From the cell containing the given text, extract its center point as [X, Y] coordinate. 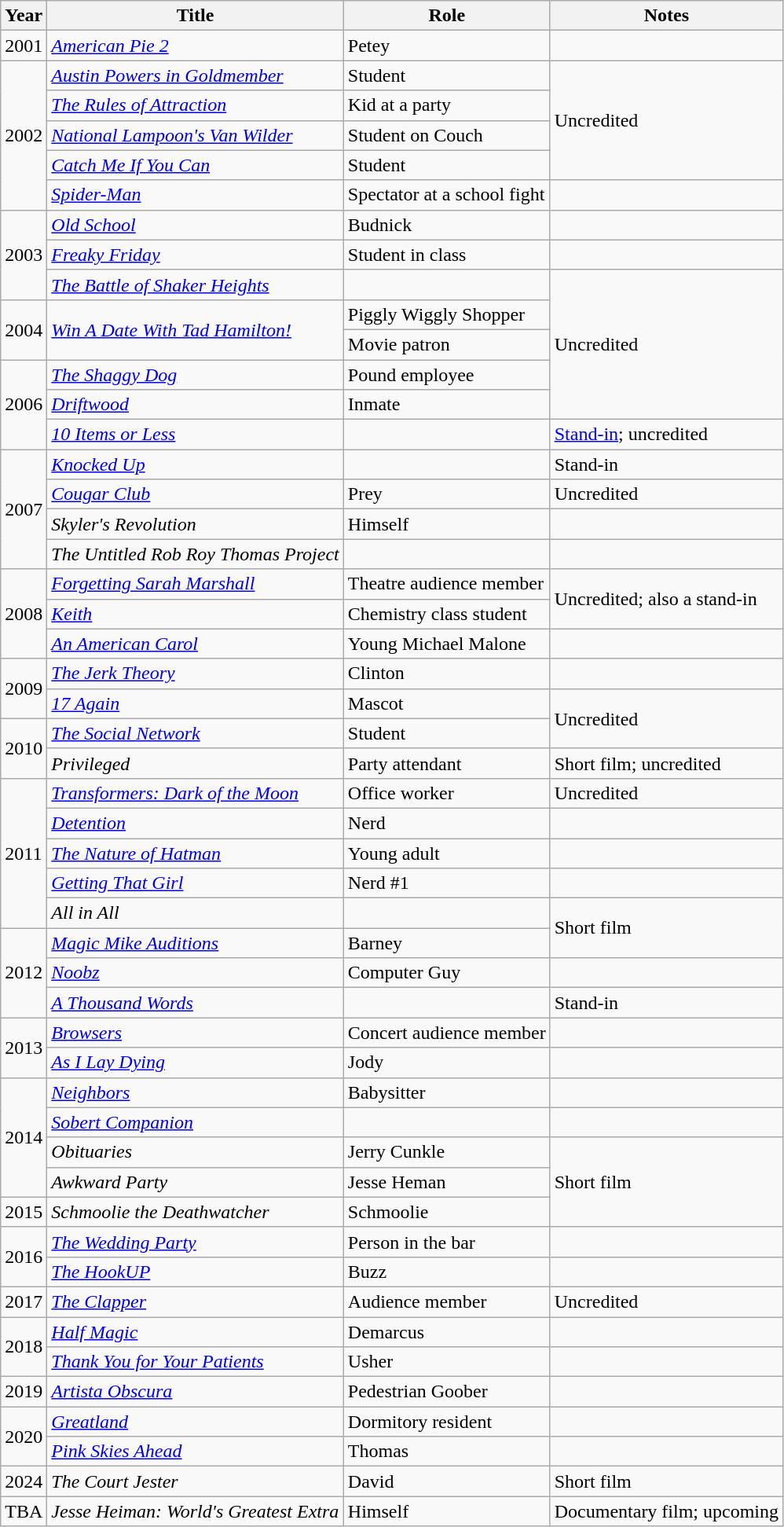
2020 [24, 1437]
2013 [24, 1048]
Noobz [195, 973]
Thomas [446, 1452]
Prey [446, 494]
2015 [24, 1212]
Jesse Heman [446, 1182]
Catch Me If You Can [195, 165]
Computer Guy [446, 973]
TBA [24, 1511]
Budnick [446, 225]
Pound employee [446, 375]
The HookUP [195, 1272]
2024 [24, 1481]
The Social Network [195, 733]
Pink Skies Ahead [195, 1452]
The Rules of Attraction [195, 105]
2014 [24, 1137]
As I Lay Dying [195, 1063]
Chemistry class student [446, 614]
Buzz [446, 1272]
The Untitled Rob Roy Thomas Project [195, 554]
Skyler's Revolution [195, 524]
The Clapper [195, 1301]
Awkward Party [195, 1182]
Greatland [195, 1422]
Getting That Girl [195, 883]
Babysitter [446, 1092]
The Wedding Party [195, 1242]
American Pie 2 [195, 46]
Pedestrian Goober [446, 1392]
Student in class [446, 255]
Year [24, 16]
Young adult [446, 853]
Browsers [195, 1033]
Half Magic [195, 1332]
National Lampoon's Van Wilder [195, 135]
Movie patron [446, 344]
Dormitory resident [446, 1422]
The Nature of Hatman [195, 853]
2007 [24, 509]
Petey [446, 46]
The Shaggy Dog [195, 375]
Uncredited; also a stand-in [666, 599]
Sobert Companion [195, 1122]
Jerry Cunkle [446, 1152]
Spider-Man [195, 195]
Audience member [446, 1301]
Person in the bar [446, 1242]
Spectator at a school fight [446, 195]
2011 [24, 853]
Demarcus [446, 1332]
Short film; uncredited [666, 763]
Austin Powers in Goldmember [195, 75]
Office worker [446, 793]
Jesse Heiman: World's Greatest Extra [195, 1511]
Jody [446, 1063]
2019 [24, 1392]
2012 [24, 973]
All in All [195, 913]
Mascot [446, 703]
Documentary film; upcoming [666, 1511]
Notes [666, 16]
2003 [24, 255]
2009 [24, 688]
Win A Date With Tad Hamilton! [195, 329]
Party attendant [446, 763]
The Jerk Theory [195, 674]
Clinton [446, 674]
17 Again [195, 703]
Role [446, 16]
2018 [24, 1347]
Nerd [446, 823]
Stand-in; uncredited [666, 435]
Forgetting Sarah Marshall [195, 584]
Concert audience member [446, 1033]
2001 [24, 46]
Theatre audience member [446, 584]
Schmoolie [446, 1212]
Cougar Club [195, 494]
Title [195, 16]
Knocked Up [195, 464]
Nerd #1 [446, 883]
Schmoolie the Deathwatcher [195, 1212]
Inmate [446, 405]
2010 [24, 748]
Detention [195, 823]
Usher [446, 1362]
Student on Couch [446, 135]
Freaky Friday [195, 255]
Privileged [195, 763]
2004 [24, 329]
Thank You for Your Patients [195, 1362]
Magic Mike Auditions [195, 943]
2016 [24, 1257]
Neighbors [195, 1092]
2002 [24, 135]
2006 [24, 405]
David [446, 1481]
Transformers: Dark of the Moon [195, 793]
The Court Jester [195, 1481]
Piggly Wiggly Shopper [446, 314]
Barney [446, 943]
2017 [24, 1301]
The Battle of Shaker Heights [195, 284]
Artista Obscura [195, 1392]
Obituaries [195, 1152]
Kid at a party [446, 105]
2008 [24, 614]
10 Items or Less [195, 435]
Old School [195, 225]
Driftwood [195, 405]
Young Michael Malone [446, 644]
Keith [195, 614]
An American Carol [195, 644]
A Thousand Words [195, 1003]
